Determine the (x, y) coordinate at the center of the cell enclosing the given text.  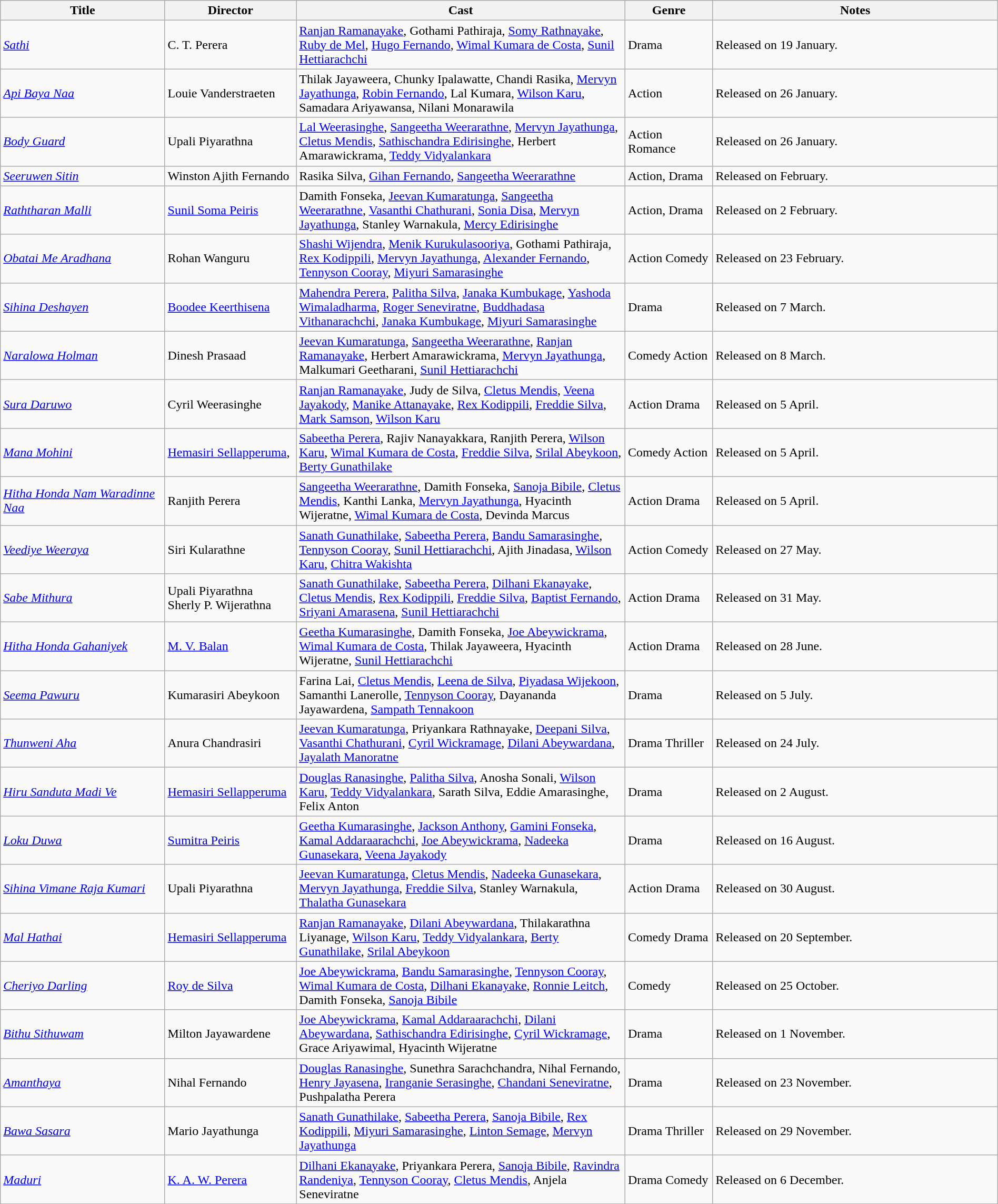
Joe Abeywickrama, Kamal Addaraarachchi, Dilani Abeywardana, Sathischandra Edirisinghe, Cyril Wickramage, Grace Ariyawimal, Hyacinth Wijeratne (461, 1034)
Hitha Honda Nam Waradinne Naa (83, 501)
Naralowa Holman (83, 355)
Released on 16 August. (855, 840)
Dinesh Prasaad (231, 355)
Released on 5 July. (855, 695)
Seeruwen Sitin (83, 176)
Mario Jayathunga (231, 1131)
Douglas Ranasinghe, Sunethra Sarachchandra, Nihal Fernando, Henry Jayasena, Iranganie Serasinghe, Chandani Seneviratne, Pushpalatha Perera (461, 1082)
Sabe Mithura (83, 598)
Sabeetha Perera, Rajiv Nanayakkara, Ranjith Perera, Wilson Karu, Wimal Kumara de Costa, Freddie Silva, Srilal Abeykoon, Berty Gunathilake (461, 452)
Rasika Silva, Gihan Fernando, Sangeetha Weerarathne (461, 176)
Released on 2 August. (855, 792)
Upali Piyarathna Sherly P. Wijerathna (231, 598)
Released on 2 February. (855, 210)
Director (231, 11)
Jeevan Kumaratunga, Sangeetha Weerarathne, Ranjan Ramanayake, Herbert Amarawickrama, Mervyn Jayathunga, Malkumari Geetharani, Sunil Hettiarachchi (461, 355)
Obatai Me Aradhana (83, 258)
Ranjan Ramanayake, Judy de Silva, Cletus Mendis, Veena Jayakody, Manike Attanayake, Rex Kodippili, Freddie Silva, Mark Samson, Wilson Karu (461, 404)
Douglas Ranasinghe, Palitha Silva, Anosha Sonali, Wilson Karu, Teddy Vidyalankara, Sarath Silva, Eddie Amarasinghe, Felix Anton (461, 792)
Amanthaya (83, 1082)
Comedy Drama (668, 937)
Mal Hathai (83, 937)
Sihina Vimane Raja Kumari (83, 889)
Louie Vanderstraeten (231, 93)
Siri Kularathne (231, 550)
Cyril Weerasinghe (231, 404)
Raththaran Malli (83, 210)
Hemasiri Sellapperuma, (231, 452)
Released on 31 May. (855, 598)
Released on 1 November. (855, 1034)
Seema Pawuru (83, 695)
Rohan Wanguru (231, 258)
Released on 23 February. (855, 258)
Released on 27 May. (855, 550)
Shashi Wijendra, Menik Kurukulasooriya, Gothami Pathiraja, Rex Kodippili, Mervyn Jayathunga, Alexander Fernando, Tennyson Cooray, Miyuri Samarasinghe (461, 258)
Action (668, 93)
Winston Ajith Fernando (231, 176)
Released on 30 August. (855, 889)
Milton Jayawardene (231, 1034)
Damith Fonseka, Jeevan Kumaratunga, Sangeetha Weerarathne, Vasanthi Chathurani, Sonia Disa, Mervyn Jayathunga, Stanley Warnakula, Mercy Edirisinghe (461, 210)
Joe Abeywickrama, Bandu Samarasinghe, Tennyson Cooray, Wimal Kumara de Costa, Dilhani Ekanayake, Ronnie Leitch, Damith Fonseka, Sanoja Bibile (461, 986)
Sumitra Peiris (231, 840)
Kumarasiri Abeykoon (231, 695)
Bawa Sasara (83, 1131)
Cast (461, 11)
Jeevan Kumaratunga, Cletus Mendis, Nadeeka Gunasekara, Mervyn Jayathunga, Freddie Silva, Stanley Warnakula, Thalatha Gunasekara (461, 889)
Ranjan Ramanayake, Gothami Pathiraja, Somy Rathnayake, Ruby de Mel, Hugo Fernando, Wimal Kumara de Costa, Sunil Hettiarachchi (461, 45)
Sathi (83, 45)
Hiru Sanduta Madi Ve (83, 792)
Dilhani Ekanayake, Priyankara Perera, Sanoja Bibile, Ravindra Randeniya, Tennyson Cooray, Cletus Mendis, Anjela Seneviratne (461, 1179)
Roy de Silva (231, 986)
Ranjan Ramanayake, Dilani Abeywardana, Thilakarathna Liyanage, Wilson Karu, Teddy Vidyalankara, Berty Gunathilake, Srilal Abeykoon (461, 937)
Released on 6 December. (855, 1179)
Jeevan Kumaratunga, Priyankara Rathnayake, Deepani Silva, Vasanthi Chathurani, Cyril Wickramage, Dilani Abeywardana, Jayalath Manoratne (461, 743)
Hitha Honda Gahaniyek (83, 646)
C. T. Perera (231, 45)
Geetha Kumarasinghe, Damith Fonseka, Joe Abeywickrama, Wimal Kumara de Costa, Thilak Jayaweera, Hyacinth Wijeratne, Sunil Hettiarachchi (461, 646)
Sihina Deshayen (83, 307)
Thunweni Aha (83, 743)
Released on 29 November. (855, 1131)
Drama Comedy (668, 1179)
Sanath Gunathilake, Sabeetha Perera, Sanoja Bibile, Rex Kodippili, Miyuri Samarasinghe, Linton Semage, Mervyn Jayathunga (461, 1131)
Title (83, 11)
Loku Duwa (83, 840)
Nihal Fernando (231, 1082)
Released on 28 June. (855, 646)
Genre (668, 11)
Released on 24 July. (855, 743)
Sunil Soma Peiris (231, 210)
Bithu Sithuwam (83, 1034)
Mana Mohini (83, 452)
Body Guard (83, 142)
Released on 23 November. (855, 1082)
Geetha Kumarasinghe, Jackson Anthony, Gamini Fonseka, Kamal Addaraarachchi, Joe Abeywickrama, Nadeeka Gunasekara, Veena Jayakody (461, 840)
Sanath Gunathilake, Sabeetha Perera, Bandu Samarasinghe, Tennyson Cooray, Sunil Hettiarachchi, Ajith Jinadasa, Wilson Karu, Chitra Wakishta (461, 550)
Veediye Weeraya (83, 550)
Ranjith Perera (231, 501)
Lal Weerasinghe, Sangeetha Weerarathne, Mervyn Jayathunga, Cletus Mendis, Sathischandra Edirisinghe, Herbert Amarawickrama, Teddy Vidyalankara (461, 142)
Anura Chandrasiri (231, 743)
Comedy (668, 986)
Released on 8 March. (855, 355)
Released on 20 September. (855, 937)
Boodee Keerthisena (231, 307)
K. A. W. Perera (231, 1179)
Released on 25 October. (855, 986)
Action Romance (668, 142)
Api Baya Naa (83, 93)
Released on 19 January. (855, 45)
Farina Lai, Cletus Mendis, Leena de Silva, Piyadasa Wijekoon, Samanthi Lanerolle, Tennyson Cooray, Dayananda Jayawardena, Sampath Tennakoon (461, 695)
Cheriyo Darling (83, 986)
M. V. Balan (231, 646)
Notes (855, 11)
Released on February. (855, 176)
Sura Daruwo (83, 404)
Maduri (83, 1179)
Released on 7 March. (855, 307)
